Return [X, Y] of the center of cell containing provided text 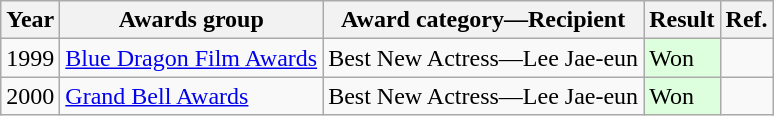
Blue Dragon Film Awards [192, 58]
1999 [30, 58]
Award category—Recipient [484, 20]
Awards group [192, 20]
Ref. [746, 20]
Grand Bell Awards [192, 96]
Result [682, 20]
2000 [30, 96]
Year [30, 20]
